Detect which cell encompasses the target text, then output its (x, y) center coordinate. 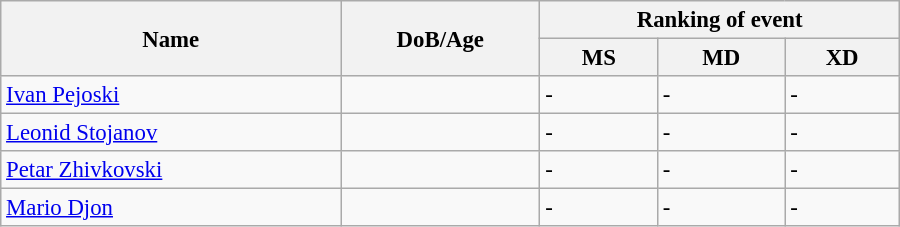
Mario Djon (171, 208)
DoB/Age (440, 38)
MS (598, 58)
Petar Zhivkovski (171, 170)
MD (720, 58)
XD (842, 58)
Ivan Pejoski (171, 95)
Name (171, 38)
Leonid Stojanov (171, 133)
Ranking of event (720, 20)
